Capture the cell that displays the provided text and extract its [x, y] central coordinate. 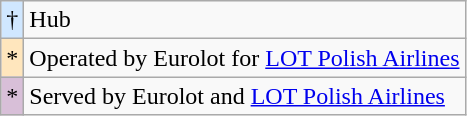
Operated by Eurolot for LOT Polish Airlines [244, 58]
Served by Eurolot and LOT Polish Airlines [244, 96]
† [12, 20]
Hub [244, 20]
